Pinpoint the cell where the given text exists, returning its (X, Y) midpoint coordinate. 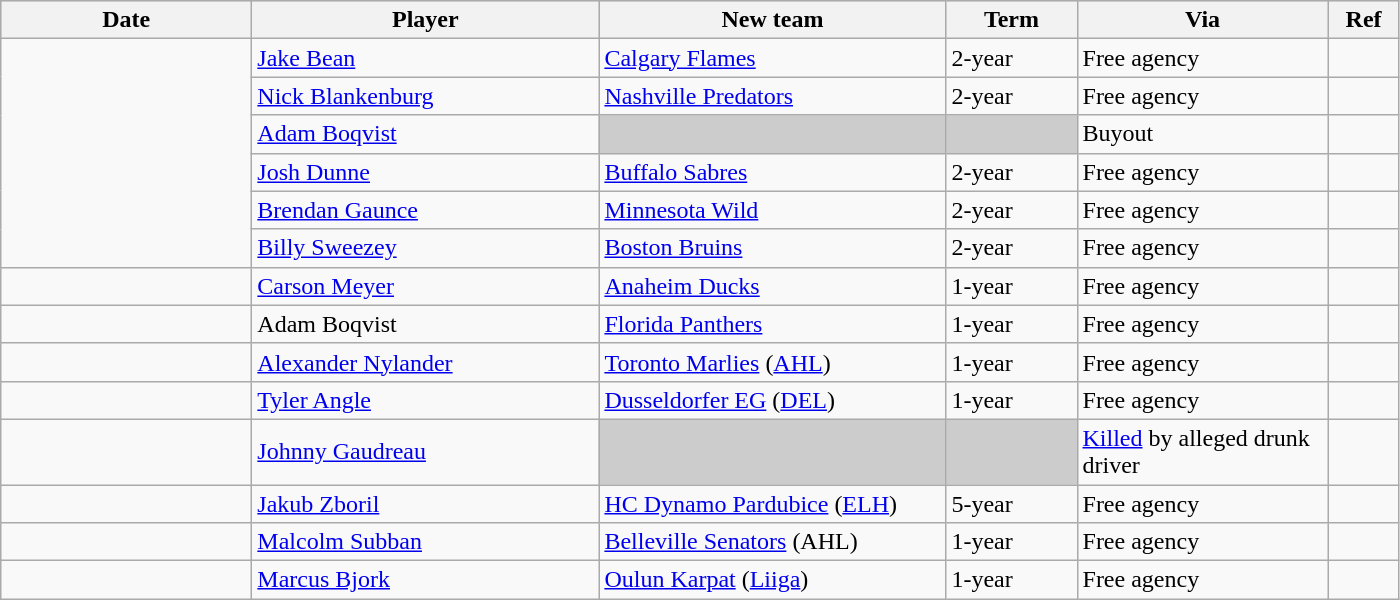
Billy Sweezey (426, 248)
Term (1012, 20)
Ref (1364, 20)
Killed by alleged drunk driver (1202, 452)
Tyler Angle (426, 400)
Jakub Zboril (426, 503)
HC Dynamo Pardubice (ELH) (772, 503)
Marcus Bjork (426, 580)
Buffalo Sabres (772, 172)
Buyout (1202, 134)
Malcolm Subban (426, 542)
Anaheim Ducks (772, 286)
Minnesota Wild (772, 210)
Alexander Nylander (426, 362)
Boston Bruins (772, 248)
Calgary Flames (772, 58)
Johnny Gaudreau (426, 452)
Nashville Predators (772, 96)
Dusseldorfer EG (DEL) (772, 400)
Brendan Gaunce (426, 210)
Player (426, 20)
New team (772, 20)
Jake Bean (426, 58)
Date (126, 20)
Nick Blankenburg (426, 96)
5-year (1012, 503)
Carson Meyer (426, 286)
Belleville Senators (AHL) (772, 542)
Toronto Marlies (AHL) (772, 362)
Via (1202, 20)
Florida Panthers (772, 324)
Oulun Karpat (Liiga) (772, 580)
Josh Dunne (426, 172)
